Locate the cell with the specified text and output its [X, Y] center coordinate. 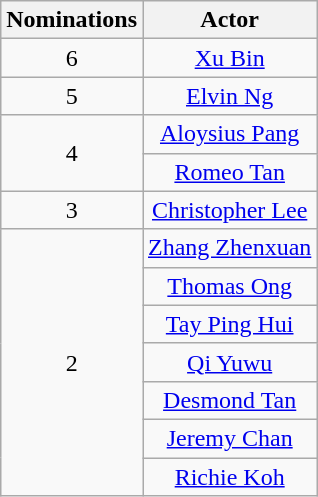
5 [72, 96]
Richie Koh [229, 477]
Qi Yuwu [229, 362]
Elvin Ng [229, 96]
Jeremy Chan [229, 438]
Actor [229, 20]
4 [72, 153]
Tay Ping Hui [229, 324]
6 [72, 58]
3 [72, 210]
Desmond Tan [229, 400]
2 [72, 362]
Xu Bin [229, 58]
Romeo Tan [229, 172]
Thomas Ong [229, 286]
Aloysius Pang [229, 134]
Nominations [72, 20]
Christopher Lee [229, 210]
Zhang Zhenxuan [229, 248]
